From the cell containing the given text, extract its center point as (X, Y) coordinate. 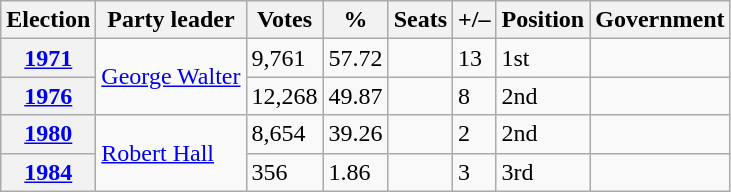
2 (474, 134)
Election (48, 20)
Government (660, 20)
12,268 (284, 96)
1.86 (356, 172)
1976 (48, 96)
1971 (48, 58)
3 (474, 172)
+/– (474, 20)
57.72 (356, 58)
Robert Hall (171, 153)
49.87 (356, 96)
8,654 (284, 134)
9,761 (284, 58)
Votes (284, 20)
3rd (543, 172)
39.26 (356, 134)
Position (543, 20)
356 (284, 172)
1984 (48, 172)
George Walter (171, 77)
1980 (48, 134)
13 (474, 58)
% (356, 20)
Seats (420, 20)
8 (474, 96)
Party leader (171, 20)
1st (543, 58)
